Identify which cell holds the provided text, then report its (x, y) central coordinate. 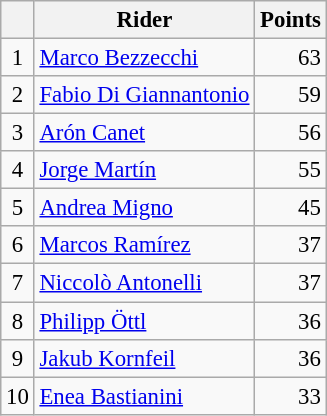
1 (18, 58)
3 (18, 133)
8 (18, 321)
33 (290, 396)
2 (18, 95)
55 (290, 170)
Jakub Kornfeil (144, 358)
Andrea Migno (144, 208)
6 (18, 245)
45 (290, 208)
Rider (144, 20)
5 (18, 208)
Marco Bezzecchi (144, 58)
Arón Canet (144, 133)
7 (18, 283)
Niccolò Antonelli (144, 283)
63 (290, 58)
Enea Bastianini (144, 396)
Jorge Martín (144, 170)
10 (18, 396)
9 (18, 358)
56 (290, 133)
Fabio Di Giannantonio (144, 95)
Philipp Öttl (144, 321)
Points (290, 20)
59 (290, 95)
Marcos Ramírez (144, 245)
4 (18, 170)
